Scan for the cell matching the given text and deliver its [x, y] coordinate at center. 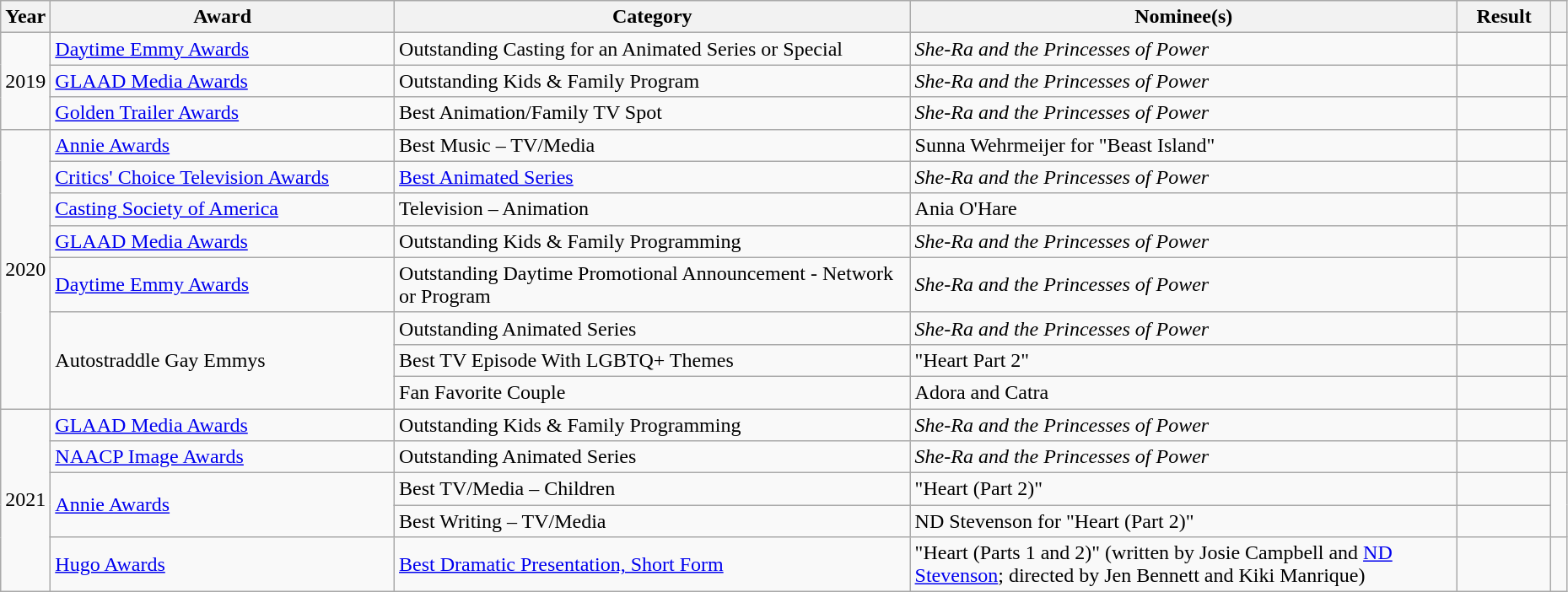
Outstanding Casting for an Animated Series or Special [653, 49]
Autostraddle Gay Emmys [223, 360]
Television – Animation [653, 209]
2020 [25, 269]
Outstanding Kids & Family Program [653, 81]
Category [653, 17]
Best Writing – TV/Media [653, 521]
"Heart (Parts 1 and 2)" (written by Josie Campbell and ND Stevenson; directed by Jen Bennett and Kiki Manrique) [1183, 565]
Best TV Episode With LGBTQ+ Themes [653, 360]
Best Music – TV/Media [653, 145]
Award [223, 17]
Adora and Catra [1183, 392]
NAACP Image Awards [223, 457]
Best Animation/Family TV Spot [653, 113]
"Heart (Part 2)" [1183, 489]
Hugo Awards [223, 565]
Golden Trailer Awards [223, 113]
ND Stevenson for "Heart (Part 2)" [1183, 521]
Best TV/Media – Children [653, 489]
2021 [25, 499]
Result [1503, 17]
Critics' Choice Television Awards [223, 177]
Best Dramatic Presentation, Short Form [653, 565]
Sunna Wehrmeijer for "Beast Island" [1183, 145]
Year [25, 17]
"Heart Part 2" [1183, 360]
Fan Favorite Couple [653, 392]
2019 [25, 81]
Outstanding Daytime Promotional Announcement - Network or Program [653, 285]
Best Animated Series [653, 177]
Casting Society of America [223, 209]
Nominee(s) [1183, 17]
Ania O'Hare [1183, 209]
